Provide the (X, Y) coordinate of the cell's center where the given text is located.  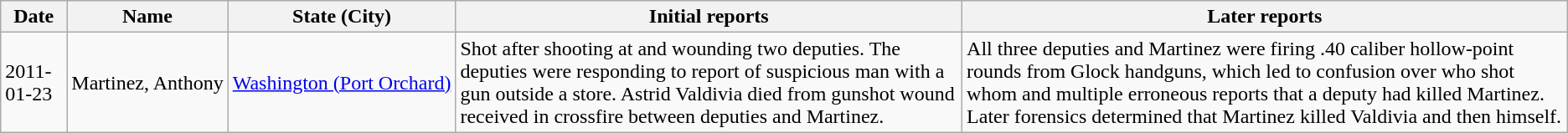
State (City) (342, 17)
Washington (Port Orchard) (342, 82)
Martinez, Anthony (147, 82)
2011-01-23 (34, 82)
Initial reports (709, 17)
Date (34, 17)
Later reports (1265, 17)
Name (147, 17)
